From the cell containing the given text, extract its center point as (x, y) coordinate. 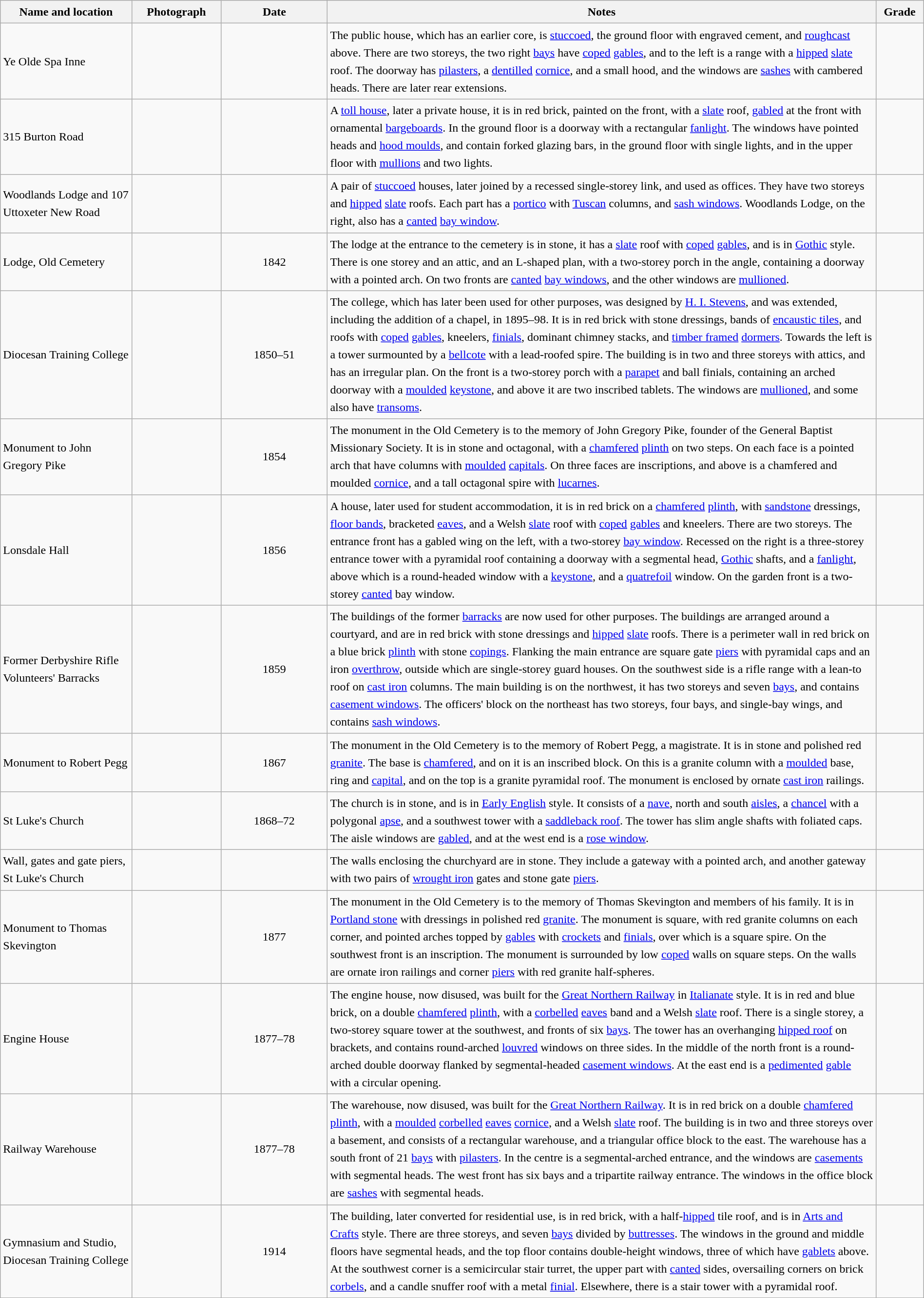
315 Burton Road (66, 137)
1877 (274, 937)
Woodlands Lodge and 107 Uttoxeter New Road (66, 204)
1859 (274, 669)
Lonsdale Hall (66, 550)
Gymnasium and Studio,Diocesan Training College (66, 1251)
1914 (274, 1251)
Date (274, 12)
1867 (274, 763)
Monument to Thomas Skevington (66, 937)
Monument to John Gregory Pike (66, 456)
Monument to Robert Pegg (66, 763)
1868–72 (274, 820)
St Luke's Church (66, 820)
Grade (900, 12)
Wall, gates and gate piers,St Luke's Church (66, 870)
Name and location (66, 12)
Notes (601, 12)
Ye Olde Spa Inne (66, 61)
1842 (274, 261)
1854 (274, 456)
Photograph (176, 12)
Diocesan Training College (66, 355)
Former Derbyshire Rifle Volunteers' Barracks (66, 669)
1856 (274, 550)
Lodge, Old Cemetery (66, 261)
Railway Warehouse (66, 1150)
Engine House (66, 1039)
1850–51 (274, 355)
